Find where the given text appears and provide that cell's center as [x, y] coordinate. 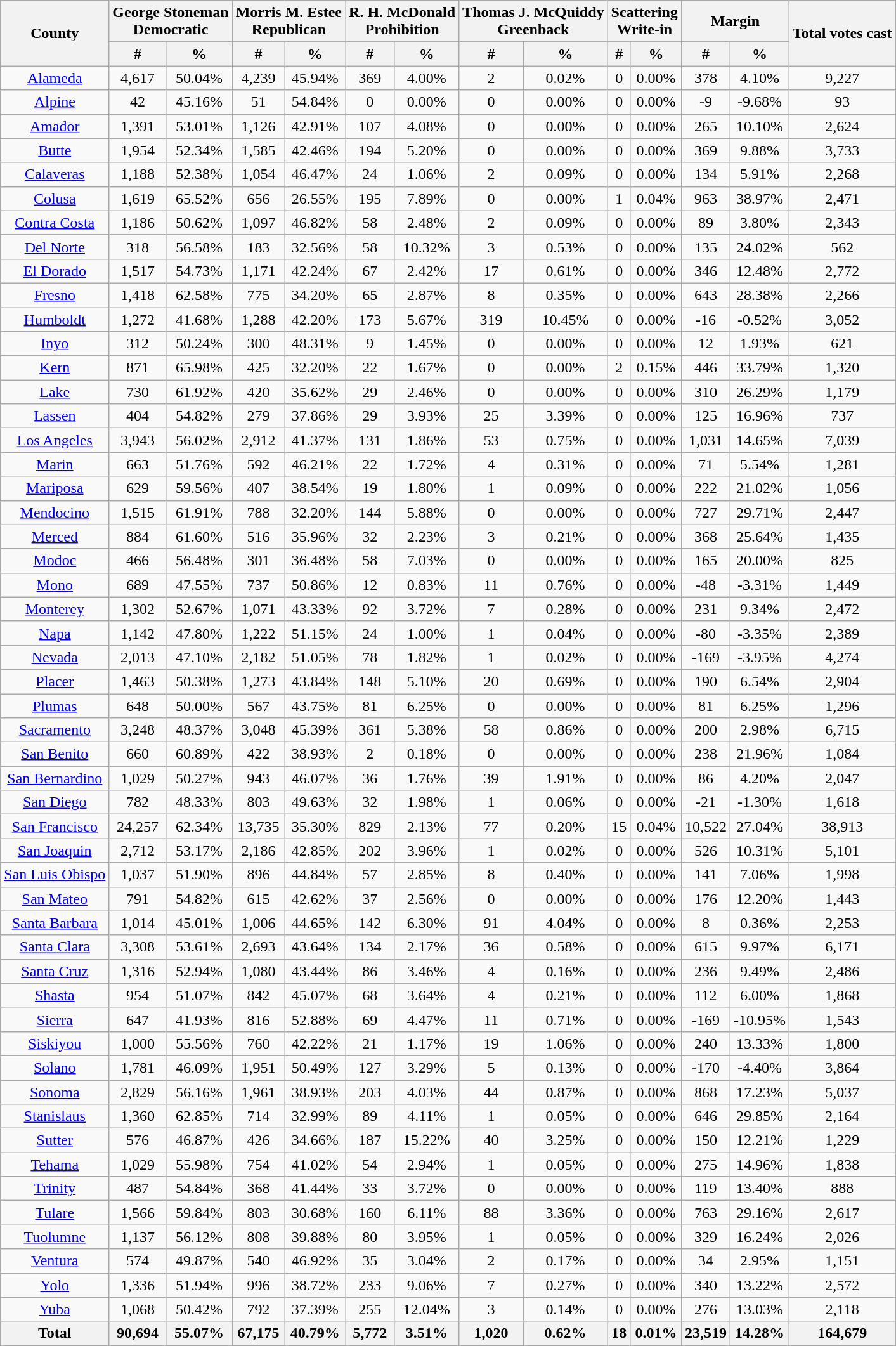
Santa Clara [55, 947]
9.06% [426, 1285]
San Bernardino [55, 778]
Solano [55, 1068]
23,519 [705, 1333]
0.36% [760, 923]
1.80% [426, 488]
5.20% [426, 150]
38.72% [315, 1285]
4.00% [426, 78]
643 [705, 295]
2.94% [426, 1165]
Sacramento [55, 730]
1,151 [843, 1261]
Sierra [55, 1019]
16.96% [760, 416]
760 [259, 1043]
164,679 [843, 1333]
2.95% [760, 1261]
56.02% [199, 440]
67 [370, 271]
446 [705, 368]
16.24% [760, 1237]
35.30% [315, 827]
2,772 [843, 271]
26.55% [315, 199]
2.17% [426, 947]
148 [370, 681]
56.16% [199, 1092]
1,179 [843, 392]
41.37% [315, 440]
2,343 [843, 223]
1,288 [259, 319]
90,694 [138, 1333]
1,619 [138, 199]
91 [491, 923]
0.87% [566, 1092]
203 [370, 1092]
2.56% [426, 899]
-0.52% [760, 319]
825 [843, 561]
574 [138, 1261]
51.15% [315, 633]
9.97% [760, 947]
255 [370, 1309]
4.10% [760, 78]
173 [370, 319]
1.93% [760, 344]
21.96% [760, 754]
202 [370, 851]
55.07% [199, 1333]
50.27% [199, 778]
5,101 [843, 851]
3.95% [426, 1237]
50.24% [199, 344]
San Diego [55, 802]
1,037 [138, 875]
49.87% [199, 1261]
4.47% [426, 1019]
2,182 [259, 657]
2,471 [843, 199]
Inyo [55, 344]
27.04% [760, 827]
Humboldt [55, 319]
29.71% [760, 513]
Lassen [55, 416]
1,142 [138, 633]
127 [370, 1068]
2,912 [259, 440]
42.20% [315, 319]
13.40% [760, 1189]
0.15% [656, 368]
2,486 [843, 971]
50.86% [315, 585]
3.36% [566, 1213]
319 [491, 319]
45.16% [199, 102]
28.38% [760, 295]
194 [370, 150]
Nevada [55, 657]
1,463 [138, 681]
2,693 [259, 947]
871 [138, 368]
5.67% [426, 319]
49.63% [315, 802]
2,164 [843, 1116]
1,281 [843, 464]
301 [259, 561]
1,316 [138, 971]
51.07% [199, 995]
943 [259, 778]
6.00% [760, 995]
San Francisco [55, 827]
52.94% [199, 971]
15.22% [426, 1140]
3.64% [426, 995]
San Luis Obispo [55, 875]
3,733 [843, 150]
629 [138, 488]
1,229 [843, 1140]
5.54% [760, 464]
142 [370, 923]
318 [138, 247]
42.85% [315, 851]
17 [491, 271]
-1.30% [760, 802]
884 [138, 537]
160 [370, 1213]
2,904 [843, 681]
13.33% [760, 1043]
Mariposa [55, 488]
46.47% [315, 174]
Colusa [55, 199]
782 [138, 802]
34 [705, 1261]
47.10% [199, 657]
2,617 [843, 1213]
1,020 [491, 1333]
868 [705, 1092]
660 [138, 754]
279 [259, 416]
1.91% [566, 778]
1.67% [426, 368]
963 [705, 199]
12.21% [760, 1140]
Alpine [55, 102]
1,186 [138, 223]
51.90% [199, 875]
56.12% [199, 1237]
176 [705, 899]
2,186 [259, 851]
Amador [55, 126]
ScatteringWrite-in [644, 22]
5.10% [426, 681]
10.32% [426, 247]
54.73% [199, 271]
46.92% [315, 1261]
12.20% [760, 899]
9.49% [760, 971]
43.33% [315, 609]
183 [259, 247]
20 [491, 681]
329 [705, 1237]
1,954 [138, 150]
0.35% [566, 295]
526 [705, 851]
1,618 [843, 802]
1,080 [259, 971]
6.54% [760, 681]
38,913 [843, 827]
42.91% [315, 126]
1,071 [259, 609]
2,389 [843, 633]
5.38% [426, 730]
69 [370, 1019]
816 [259, 1019]
1,296 [843, 706]
6,171 [843, 947]
0.18% [426, 754]
107 [370, 126]
56.58% [199, 247]
466 [138, 561]
1,084 [843, 754]
32.56% [315, 247]
4.11% [426, 1116]
112 [705, 995]
0.75% [566, 440]
Monterey [55, 609]
808 [259, 1237]
33.79% [760, 368]
20.00% [760, 561]
0.83% [426, 585]
2.46% [426, 392]
1.86% [426, 440]
896 [259, 875]
40.79% [315, 1333]
2.98% [760, 730]
21.02% [760, 488]
2.87% [426, 295]
1.76% [426, 778]
1,068 [138, 1309]
33 [370, 1189]
17.23% [760, 1092]
842 [259, 995]
25.64% [760, 537]
Trinity [55, 1189]
1,515 [138, 513]
52.67% [199, 609]
43.84% [315, 681]
-21 [705, 802]
2,624 [843, 126]
4.20% [760, 778]
46.09% [199, 1068]
5.91% [760, 174]
Los Angeles [55, 440]
Marin [55, 464]
1,014 [138, 923]
Margin [735, 22]
13,735 [259, 827]
50.62% [199, 223]
61.60% [199, 537]
60.89% [199, 754]
San Benito [55, 754]
10.10% [760, 126]
45.07% [315, 995]
41.02% [315, 1165]
361 [370, 730]
Tulare [55, 1213]
93 [843, 102]
300 [259, 344]
1.45% [426, 344]
346 [705, 271]
0.61% [566, 271]
4,274 [843, 657]
3.29% [426, 1068]
276 [705, 1309]
53.01% [199, 126]
3,052 [843, 319]
2,026 [843, 1237]
0.86% [566, 730]
-9 [705, 102]
788 [259, 513]
131 [370, 440]
53.17% [199, 851]
1,272 [138, 319]
150 [705, 1140]
829 [370, 827]
1,443 [843, 899]
1,006 [259, 923]
46.21% [315, 464]
2,712 [138, 851]
12.04% [426, 1309]
Yolo [55, 1285]
792 [259, 1309]
44 [491, 1092]
0.69% [566, 681]
-10.95% [760, 1019]
43.75% [315, 706]
62.85% [199, 1116]
2,268 [843, 174]
-9.68% [760, 102]
55.56% [199, 1043]
Plumas [55, 706]
29.85% [760, 1116]
52.34% [199, 150]
15 [619, 827]
1,137 [138, 1237]
Alameda [55, 78]
50.00% [199, 706]
37.86% [315, 416]
12.48% [760, 271]
30.68% [315, 1213]
0.27% [566, 1285]
4.03% [426, 1092]
240 [705, 1043]
Stanislaus [55, 1116]
420 [259, 392]
Ventura [55, 1261]
0.16% [566, 971]
1,800 [843, 1043]
1,000 [138, 1043]
92 [370, 609]
2,047 [843, 778]
656 [259, 199]
61.91% [199, 513]
Mono [55, 585]
41.93% [199, 1019]
44.65% [315, 923]
222 [705, 488]
43.44% [315, 971]
0.20% [566, 827]
4,617 [138, 78]
1,336 [138, 1285]
53.61% [199, 947]
Sutter [55, 1140]
3.46% [426, 971]
29.16% [760, 1213]
52.38% [199, 174]
13.03% [760, 1309]
3,048 [259, 730]
2,472 [843, 609]
0.58% [566, 947]
0.71% [566, 1019]
1.72% [426, 464]
6.30% [426, 923]
135 [705, 247]
-80 [705, 633]
42.24% [315, 271]
1,273 [259, 681]
1.00% [426, 633]
37.39% [315, 1309]
San Mateo [55, 899]
4.08% [426, 126]
Modoc [55, 561]
0.17% [566, 1261]
County [55, 33]
Total [55, 1333]
Total votes cast [843, 33]
-48 [705, 585]
7.89% [426, 199]
42 [138, 102]
65.52% [199, 199]
1,781 [138, 1068]
119 [705, 1189]
0.31% [566, 464]
5 [491, 1068]
Shasta [55, 995]
3.39% [566, 416]
1,543 [843, 1019]
10.45% [566, 319]
Tuolumne [55, 1237]
45.01% [199, 923]
62.34% [199, 827]
4,239 [259, 78]
24.02% [760, 247]
Thomas J. McQuiddyGreenback [533, 22]
2,447 [843, 513]
125 [705, 416]
62.58% [199, 295]
Contra Costa [55, 223]
21 [370, 1043]
37 [370, 899]
1,171 [259, 271]
2,572 [843, 1285]
0.40% [566, 875]
7.03% [426, 561]
13.22% [760, 1285]
9.34% [760, 609]
Merced [55, 537]
56.48% [199, 561]
2.23% [426, 537]
647 [138, 1019]
Napa [55, 633]
34.20% [315, 295]
648 [138, 706]
2,266 [843, 295]
689 [138, 585]
65.98% [199, 368]
14.96% [760, 1165]
195 [370, 199]
663 [138, 464]
646 [705, 1116]
576 [138, 1140]
47.55% [199, 585]
48.31% [315, 344]
-3.95% [760, 657]
26.29% [760, 392]
45.94% [315, 78]
10.31% [760, 851]
7,039 [843, 440]
65 [370, 295]
Tehama [55, 1165]
1,585 [259, 150]
1,449 [843, 585]
714 [259, 1116]
1,435 [843, 537]
48.33% [199, 802]
53 [491, 440]
231 [705, 609]
39 [491, 778]
5.88% [426, 513]
25 [491, 416]
77 [491, 827]
57 [370, 875]
14.65% [760, 440]
2,118 [843, 1309]
R. H. McDonaldProhibition [402, 22]
3.51% [426, 1333]
540 [259, 1261]
50.38% [199, 681]
48.37% [199, 730]
51.94% [199, 1285]
1,188 [138, 174]
Kern [55, 368]
238 [705, 754]
46.87% [199, 1140]
1,517 [138, 271]
200 [705, 730]
1,126 [259, 126]
6,715 [843, 730]
45.39% [315, 730]
487 [138, 1189]
80 [370, 1237]
52.88% [315, 1019]
Santa Cruz [55, 971]
592 [259, 464]
275 [705, 1165]
3.04% [426, 1261]
38.54% [315, 488]
1,391 [138, 126]
24,257 [138, 827]
1,418 [138, 295]
1,054 [259, 174]
46.82% [315, 223]
190 [705, 681]
50.42% [199, 1309]
378 [705, 78]
Fresno [55, 295]
38.97% [760, 199]
4.04% [566, 923]
Del Norte [55, 247]
71 [705, 464]
1,951 [259, 1068]
0.14% [566, 1309]
1,031 [705, 440]
425 [259, 368]
6.11% [426, 1213]
-170 [705, 1068]
35 [370, 1261]
1,056 [843, 488]
1.98% [426, 802]
730 [138, 392]
43.64% [315, 947]
3.25% [566, 1140]
954 [138, 995]
0.53% [566, 247]
404 [138, 416]
233 [370, 1285]
42.46% [315, 150]
41.68% [199, 319]
Lake [55, 392]
165 [705, 561]
775 [259, 295]
144 [370, 513]
3.96% [426, 851]
36.48% [315, 561]
141 [705, 875]
3,864 [843, 1068]
0.13% [566, 1068]
1,097 [259, 223]
Calaveras [55, 174]
54 [370, 1165]
35.62% [315, 392]
2.48% [426, 223]
727 [705, 513]
236 [705, 971]
59.56% [199, 488]
50.04% [199, 78]
407 [259, 488]
-3.35% [760, 633]
1,961 [259, 1092]
2,253 [843, 923]
1,566 [138, 1213]
Placer [55, 681]
187 [370, 1140]
41.44% [315, 1189]
59.84% [199, 1213]
51 [259, 102]
3,943 [138, 440]
312 [138, 344]
51.05% [315, 657]
50.49% [315, 1068]
61.92% [199, 392]
422 [259, 754]
10,522 [705, 827]
791 [138, 899]
Santa Barbara [55, 923]
0.76% [566, 585]
3.93% [426, 416]
1,360 [138, 1116]
-4.40% [760, 1068]
47.80% [199, 633]
68 [370, 995]
Yuba [55, 1309]
3,248 [138, 730]
426 [259, 1140]
9.88% [760, 150]
67,175 [259, 1333]
Sonoma [55, 1092]
46.07% [315, 778]
El Dorado [55, 271]
888 [843, 1189]
562 [843, 247]
9 [370, 344]
265 [705, 126]
44.84% [315, 875]
88 [491, 1213]
78 [370, 657]
Butte [55, 150]
-16 [705, 319]
George StonemanDemocratic [171, 22]
2.13% [426, 827]
996 [259, 1285]
1,320 [843, 368]
516 [259, 537]
Morris M. EsteeRepublican [289, 22]
40 [491, 1140]
42.22% [315, 1043]
0.01% [656, 1333]
2.42% [426, 271]
-3.31% [760, 585]
18 [619, 1333]
1,302 [138, 609]
39.88% [315, 1237]
0.28% [566, 609]
2,013 [138, 657]
1,998 [843, 875]
754 [259, 1165]
42.62% [315, 899]
340 [705, 1285]
5,772 [370, 1333]
San Joaquin [55, 851]
5,037 [843, 1092]
7.06% [760, 875]
51.76% [199, 464]
0.06% [566, 802]
32.99% [315, 1116]
2,829 [138, 1092]
1.17% [426, 1043]
Siskiyou [55, 1043]
3,308 [138, 947]
567 [259, 706]
1,838 [843, 1165]
35.96% [315, 537]
2.85% [426, 875]
310 [705, 392]
1,222 [259, 633]
1,868 [843, 995]
621 [843, 344]
763 [705, 1213]
34.66% [315, 1140]
3.80% [760, 223]
9,227 [843, 78]
55.98% [199, 1165]
Mendocino [55, 513]
0.62% [566, 1333]
1.82% [426, 657]
14.28% [760, 1333]
